Output the (X, Y) coordinate of the center of the cell containing the given text.  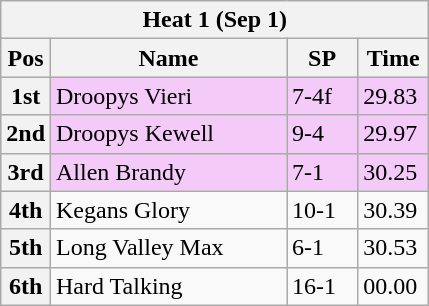
Time (394, 58)
30.25 (394, 172)
Allen Brandy (169, 172)
3rd (26, 172)
Heat 1 (Sep 1) (215, 20)
SP (322, 58)
16-1 (322, 286)
Hard Talking (169, 286)
Droopys Vieri (169, 96)
7-4f (322, 96)
30.39 (394, 210)
10-1 (322, 210)
30.53 (394, 248)
Name (169, 58)
6-1 (322, 248)
Long Valley Max (169, 248)
4th (26, 210)
7-1 (322, 172)
Pos (26, 58)
1st (26, 96)
5th (26, 248)
00.00 (394, 286)
Kegans Glory (169, 210)
6th (26, 286)
9-4 (322, 134)
2nd (26, 134)
Droopys Kewell (169, 134)
29.83 (394, 96)
29.97 (394, 134)
